Search for the cell housing the specified text and yield its [X, Y] center coordinate. 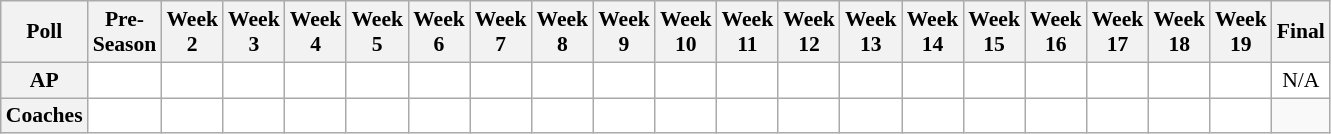
Week7 [501, 32]
Week19 [1241, 32]
Week6 [439, 32]
Week16 [1056, 32]
Week17 [1118, 32]
Week5 [377, 32]
Week11 [748, 32]
Week10 [686, 32]
Week12 [809, 32]
Week8 [562, 32]
Final [1301, 32]
AP [44, 80]
Week2 [192, 32]
Week4 [316, 32]
Coaches [44, 116]
Week13 [871, 32]
Week15 [994, 32]
Week18 [1179, 32]
Week3 [254, 32]
Poll [44, 32]
Week14 [933, 32]
N/A [1301, 80]
Week9 [624, 32]
Pre-Season [125, 32]
